Return [x, y] of the center of cell containing provided text 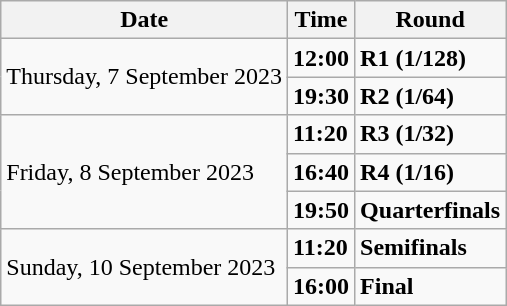
Round [430, 20]
Date [144, 20]
Sunday, 10 September 2023 [144, 267]
Semifinals [430, 248]
12:00 [322, 58]
19:50 [322, 210]
R1 (1/128) [430, 58]
Final [430, 286]
R3 (1/32) [430, 134]
R4 (1/16) [430, 172]
Quarterfinals [430, 210]
16:00 [322, 286]
Friday, 8 September 2023 [144, 172]
Time [322, 20]
R2 (1/64) [430, 96]
Thursday, 7 September 2023 [144, 77]
19:30 [322, 96]
16:40 [322, 172]
